Detect which cell encompasses the target text, then output its (x, y) center coordinate. 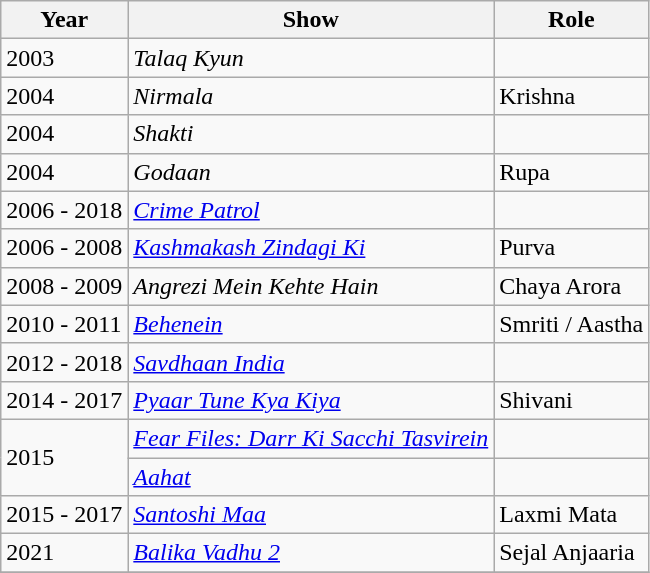
2006 - 2018 (64, 210)
Laxmi Mata (572, 515)
2015 (64, 457)
2021 (64, 553)
Godaan (311, 172)
2006 - 2008 (64, 248)
Year (64, 20)
Chaya Arora (572, 286)
Aahat (311, 477)
Santoshi Maa (311, 515)
Crime Patrol (311, 210)
Fear Files: Darr Ki Sacchi Tasvirein (311, 438)
2003 (64, 58)
Smriti / Aastha (572, 324)
Nirmala (311, 96)
Shakti (311, 134)
Pyaar Tune Kya Kiya (311, 400)
2012 - 2018 (64, 362)
Purva (572, 248)
Show (311, 20)
Balika Vadhu 2 (311, 553)
Talaq Kyun (311, 58)
Savdhaan India (311, 362)
2010 - 2011 (64, 324)
Shivani (572, 400)
Role (572, 20)
2014 - 2017 (64, 400)
2015 - 2017 (64, 515)
Rupa (572, 172)
Krishna (572, 96)
Angrezi Mein Kehte Hain (311, 286)
Sejal Anjaaria (572, 553)
2008 - 2009 (64, 286)
Kashmakash Zindagi Ki (311, 248)
Behenein (311, 324)
